Identify which cell holds the provided text, then report its (x, y) central coordinate. 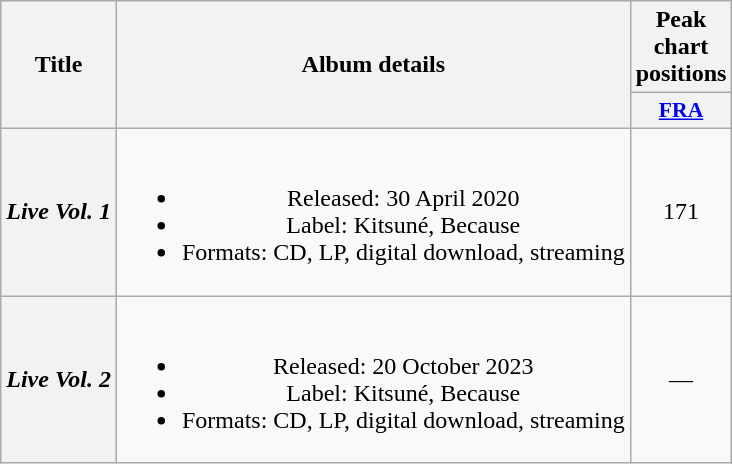
— (681, 380)
Album details (373, 65)
Live Vol. 1 (59, 212)
Title (59, 65)
Released: 20 October 2023Label: Kitsuné, BecauseFormats: CD, LP, digital download, streaming (373, 380)
171 (681, 212)
FRA (681, 111)
Peak chart positions (681, 47)
Live Vol. 2 (59, 380)
Released: 30 April 2020Label: Kitsuné, BecauseFormats: CD, LP, digital download, streaming (373, 212)
